Locate the cell with the specified text and output its (x, y) center coordinate. 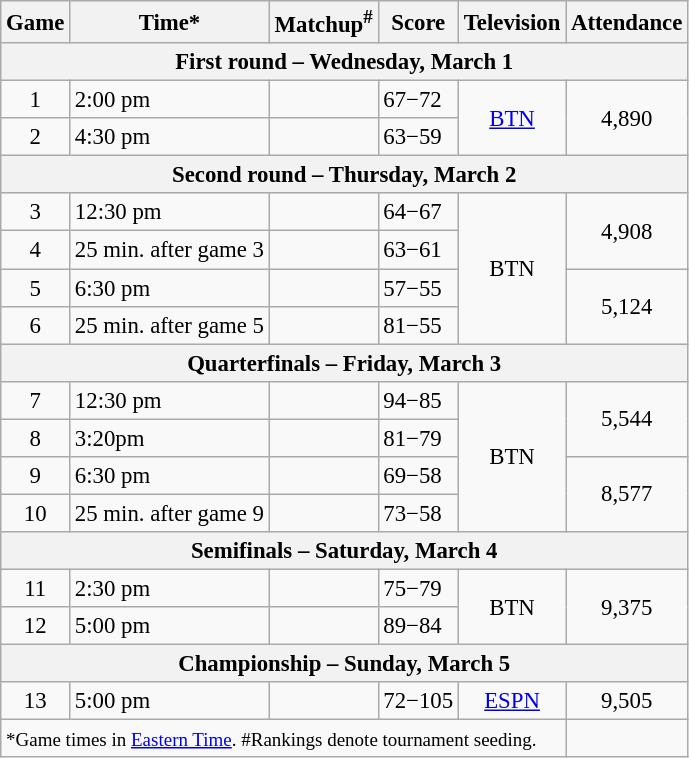
4 (36, 250)
Television (512, 22)
5,544 (627, 418)
13 (36, 701)
63−59 (418, 137)
11 (36, 588)
8 (36, 438)
Matchup# (324, 22)
73−58 (418, 513)
81−55 (418, 325)
75−79 (418, 588)
7 (36, 400)
67−72 (418, 100)
9 (36, 476)
First round – Wednesday, March 1 (344, 62)
Championship – Sunday, March 5 (344, 664)
Time* (170, 22)
5 (36, 288)
1 (36, 100)
25 min. after game 5 (170, 325)
64−67 (418, 213)
25 min. after game 3 (170, 250)
4,908 (627, 232)
69−58 (418, 476)
2:00 pm (170, 100)
6 (36, 325)
63−61 (418, 250)
89−84 (418, 626)
5,124 (627, 306)
9,375 (627, 606)
Attendance (627, 22)
4:30 pm (170, 137)
2:30 pm (170, 588)
10 (36, 513)
81−79 (418, 438)
2 (36, 137)
Quarterfinals – Friday, March 3 (344, 363)
72−105 (418, 701)
Game (36, 22)
8,577 (627, 494)
ESPN (512, 701)
Second round – Thursday, March 2 (344, 175)
3 (36, 213)
*Game times in Eastern Time. #Rankings denote tournament seeding. (284, 739)
3:20pm (170, 438)
9,505 (627, 701)
4,890 (627, 118)
57−55 (418, 288)
Score (418, 22)
94−85 (418, 400)
12 (36, 626)
25 min. after game 9 (170, 513)
Semifinals – Saturday, March 4 (344, 551)
